Determine the (X, Y) coordinate at the center of the cell enclosing the given text.  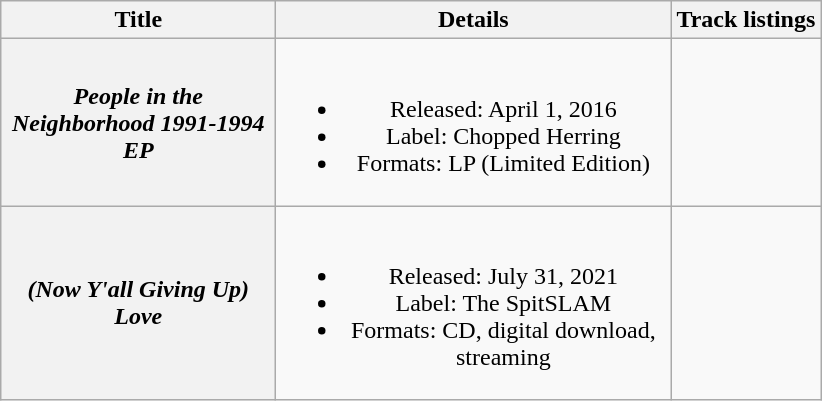
Details (474, 20)
Track listings (746, 20)
Released: April 1, 2016Label: Chopped HerringFormats: LP (Limited Edition) (474, 122)
(Now Y'all Giving Up) Love (138, 303)
Released: July 31, 2021Label: The SpitSLAMFormats: CD, digital download, streaming (474, 303)
People in the Neighborhood 1991-1994 EP (138, 122)
Title (138, 20)
